Identify which cell holds the provided text, then report its [x, y] central coordinate. 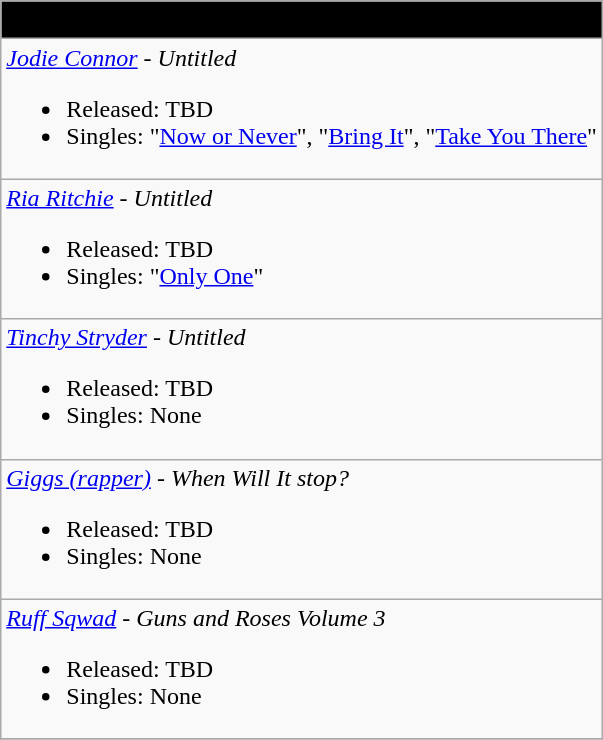
Tinchy Stryder - UntitledReleased: TBDSingles: None [302, 389]
Information [302, 20]
Jodie Connor - UntitledReleased: TBD Singles: "Now or Never", "Bring It", "Take You There" [302, 109]
Giggs (rapper) - When Will It stop?Released: TBDSingles: None [302, 529]
Ruff Sqwad - Guns and Roses Volume 3Released: TBDSingles: None [302, 669]
Ria Ritchie - UntitledReleased: TBD Singles: "Only One" [302, 249]
